Provide the [x, y] coordinate of the cell's center where the given text is located.  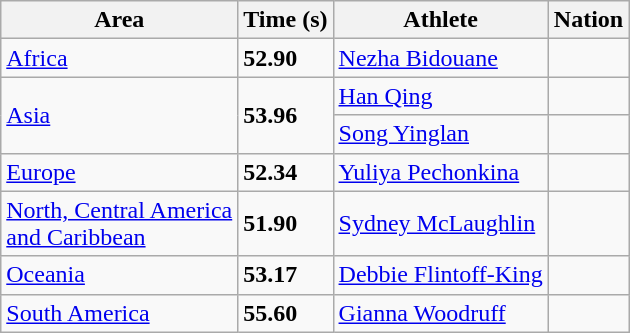
Nezha Bidouane [440, 58]
Time (s) [286, 20]
Africa [120, 58]
Athlete [440, 20]
Oceania [120, 275]
Han Qing [440, 96]
Yuliya Pechonkina [440, 172]
Gianna Woodruff [440, 313]
South America [120, 313]
Nation [588, 20]
Sydney McLaughlin [440, 224]
Song Yinglan [440, 134]
Area [120, 20]
Europe [120, 172]
Debbie Flintoff-King [440, 275]
53.17 [286, 275]
55.60 [286, 313]
52.90 [286, 58]
52.34 [286, 172]
Asia [120, 115]
53.96 [286, 115]
51.90 [286, 224]
North, Central America and Caribbean [120, 224]
